Identify which cell holds the provided text, then report its (x, y) central coordinate. 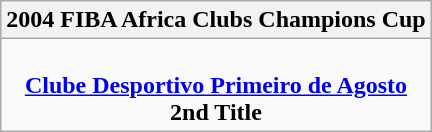
2004 FIBA Africa Clubs Champions Cup (216, 20)
Clube Desportivo Primeiro de Agosto2nd Title (216, 85)
